From the cell containing the given text, extract its center point as (X, Y) coordinate. 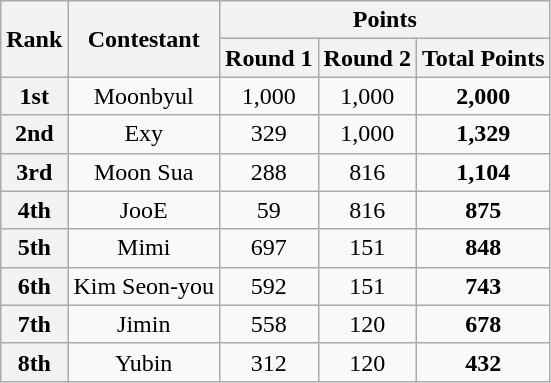
Rank (34, 39)
2,000 (483, 96)
1st (34, 96)
59 (269, 210)
7th (34, 324)
312 (269, 362)
Round 2 (367, 58)
678 (483, 324)
Contestant (144, 39)
848 (483, 248)
Exy (144, 134)
JooE (144, 210)
6th (34, 286)
592 (269, 286)
Points (385, 20)
432 (483, 362)
8th (34, 362)
5th (34, 248)
Yubin (144, 362)
4th (34, 210)
1,104 (483, 172)
Total Points (483, 58)
329 (269, 134)
2nd (34, 134)
1,329 (483, 134)
Kim Seon-you (144, 286)
743 (483, 286)
875 (483, 210)
Moonbyul (144, 96)
Moon Sua (144, 172)
558 (269, 324)
3rd (34, 172)
697 (269, 248)
Jimin (144, 324)
Round 1 (269, 58)
Mimi (144, 248)
288 (269, 172)
